From the cell containing the given text, extract its center point as (x, y) coordinate. 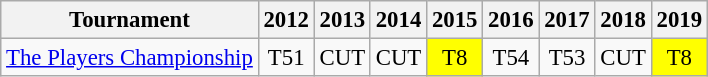
2012 (286, 20)
2015 (455, 20)
T51 (286, 58)
2018 (623, 20)
T53 (567, 58)
2014 (398, 20)
T54 (511, 58)
2016 (511, 20)
The Players Championship (130, 58)
2017 (567, 20)
2013 (342, 20)
Tournament (130, 20)
2019 (679, 20)
